Return [x, y] of the center of cell containing provided text 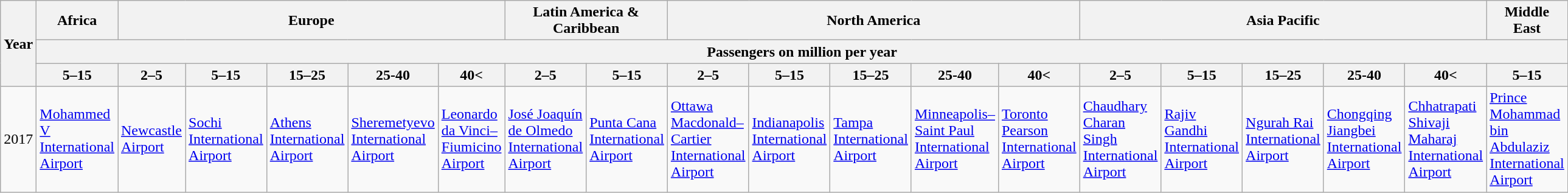
Passengers on million per year [802, 52]
Tampa International Airport [871, 139]
Newcastle Airport [152, 139]
Leonardo da Vinci–Fiumicino Airport [471, 139]
Middle East [1527, 21]
Rajiv Gandhi International Airport [1202, 139]
North America [873, 21]
Indianapolis International Airport [789, 139]
Minneapolis–Saint Paul International Airport [955, 139]
Europe [311, 21]
Africa [77, 21]
Mohammed V International Airport [77, 139]
Asia Pacific [1283, 21]
Sochi International Airport [226, 139]
Toronto Pearson International Airport [1039, 139]
Sheremetyevo International Airport [393, 139]
José Joaquín de Olmedo International Airport [546, 139]
Punta Cana International Airport [627, 139]
Ottawa Macdonald–Cartier International Airport [708, 139]
Prince Mohammad bin Abdulaziz International Airport [1527, 139]
Chaudhary Charan Singh International Airport [1120, 139]
Athens International Airport [307, 139]
2017 [18, 139]
Chhatrapati Shivaji Maharaj International Airport [1446, 139]
Latin America & Caribbean [586, 21]
Chongqing Jiangbei International Airport [1364, 139]
Ngurah Rai International Airport [1283, 139]
Year [18, 44]
